Find where the given text appears and provide that cell's center as (X, Y) coordinate. 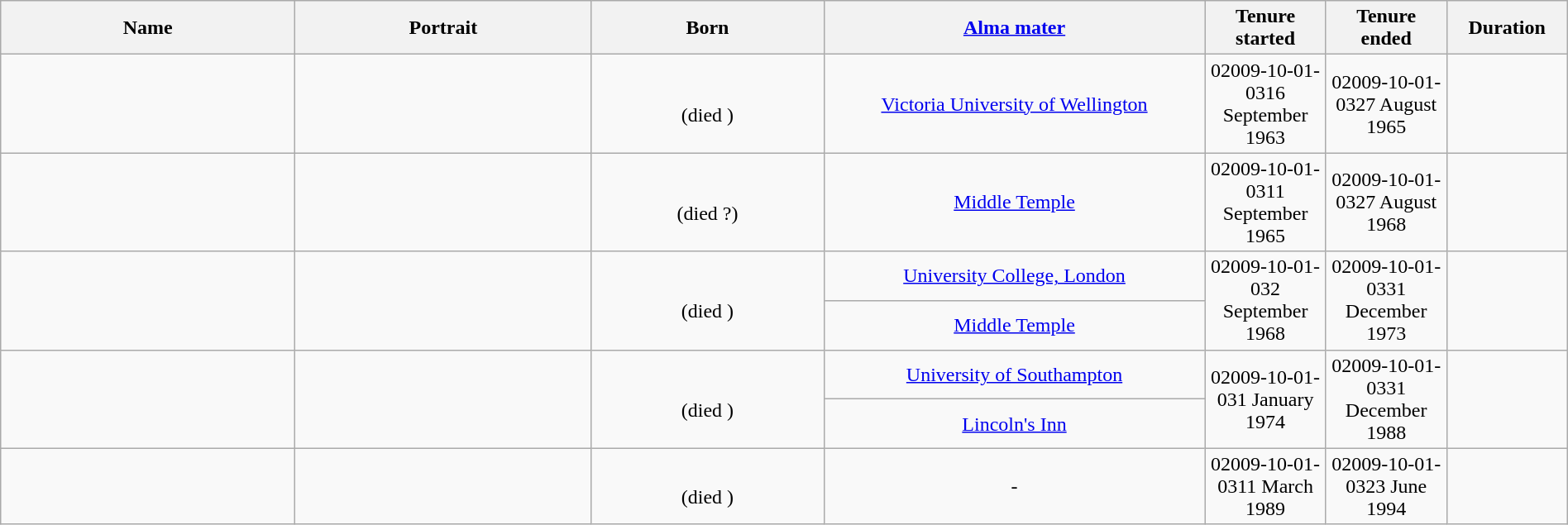
02009-10-01-0327 August 1965 (1386, 104)
02009-10-01-0331 December 1988 (1386, 399)
02009-10-01-0323 June 1994 (1386, 486)
02009-10-01-0327 August 1968 (1386, 202)
02009-10-01-0311 March 1989 (1265, 486)
University of Southampton (1014, 375)
02009-10-01-0316 September 1963 (1265, 104)
02009-10-01-0311 September 1965 (1265, 202)
Name (148, 28)
Tenure started (1265, 28)
- (1014, 486)
(died ?) (708, 202)
Born (708, 28)
Alma mater (1014, 28)
Tenure ended (1386, 28)
Lincoln's Inn (1014, 424)
02009-10-01-0331 December 1973 (1386, 301)
02009-10-01-032 September 1968 (1265, 301)
Victoria University of Wellington (1014, 104)
Duration (1507, 28)
Portrait (443, 28)
02009-10-01-031 January 1974 (1265, 399)
University College, London (1014, 276)
